Pinpoint the cell where the given text exists, returning its [X, Y] midpoint coordinate. 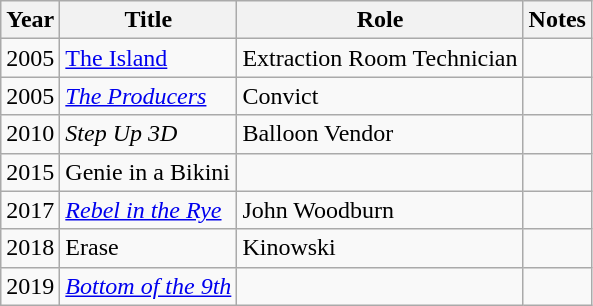
Kinowski [380, 248]
John Woodburn [380, 210]
Rebel in the Rye [148, 210]
Step Up 3D [148, 134]
2017 [30, 210]
Erase [148, 248]
Bottom of the 9th [148, 286]
The Island [148, 58]
Title [148, 20]
Convict [380, 96]
Notes [557, 20]
Balloon Vendor [380, 134]
2015 [30, 172]
Genie in a Bikini [148, 172]
Year [30, 20]
Extraction Room Technician [380, 58]
The Producers [148, 96]
2019 [30, 286]
Role [380, 20]
2018 [30, 248]
2010 [30, 134]
